Detect which cell encompasses the target text, then output its [X, Y] center coordinate. 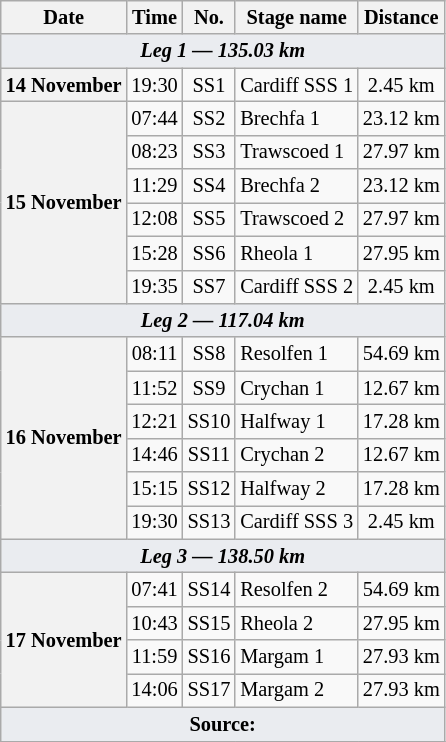
11:29 [154, 186]
11:52 [154, 388]
SS5 [210, 219]
SS8 [210, 354]
Margam 2 [296, 690]
SS17 [210, 690]
Margam 1 [296, 657]
08:23 [154, 152]
Date [64, 17]
17 November [64, 640]
SS4 [210, 186]
SS13 [210, 522]
14:06 [154, 690]
Distance [402, 17]
Halfway 1 [296, 421]
SS10 [210, 421]
Rheola 1 [296, 253]
SS11 [210, 455]
SS9 [210, 388]
SS1 [210, 85]
SS6 [210, 253]
Crychan 2 [296, 455]
15:15 [154, 489]
Brechfa 1 [296, 118]
Cardiff SSS 3 [296, 522]
SS3 [210, 152]
10:43 [154, 623]
Leg 3 — 138.50 km [223, 556]
No. [210, 17]
Crychan 1 [296, 388]
14 November [64, 85]
Time [154, 17]
Cardiff SSS 2 [296, 287]
Cardiff SSS 1 [296, 85]
SS14 [210, 589]
Trawscoed 1 [296, 152]
15 November [64, 202]
SS15 [210, 623]
Halfway 2 [296, 489]
Resolfen 1 [296, 354]
Brechfa 2 [296, 186]
12:21 [154, 421]
11:59 [154, 657]
14:46 [154, 455]
08:11 [154, 354]
12:08 [154, 219]
07:44 [154, 118]
Stage name [296, 17]
Leg 1 — 135.03 km [223, 51]
SS7 [210, 287]
Resolfen 2 [296, 589]
Source: [223, 724]
SS12 [210, 489]
SS2 [210, 118]
19:35 [154, 287]
15:28 [154, 253]
Trawscoed 2 [296, 219]
Leg 2 — 117.04 km [223, 320]
SS16 [210, 657]
Rheola 2 [296, 623]
07:41 [154, 589]
16 November [64, 438]
